Output the (X, Y) coordinate of the center of the cell containing the given text.  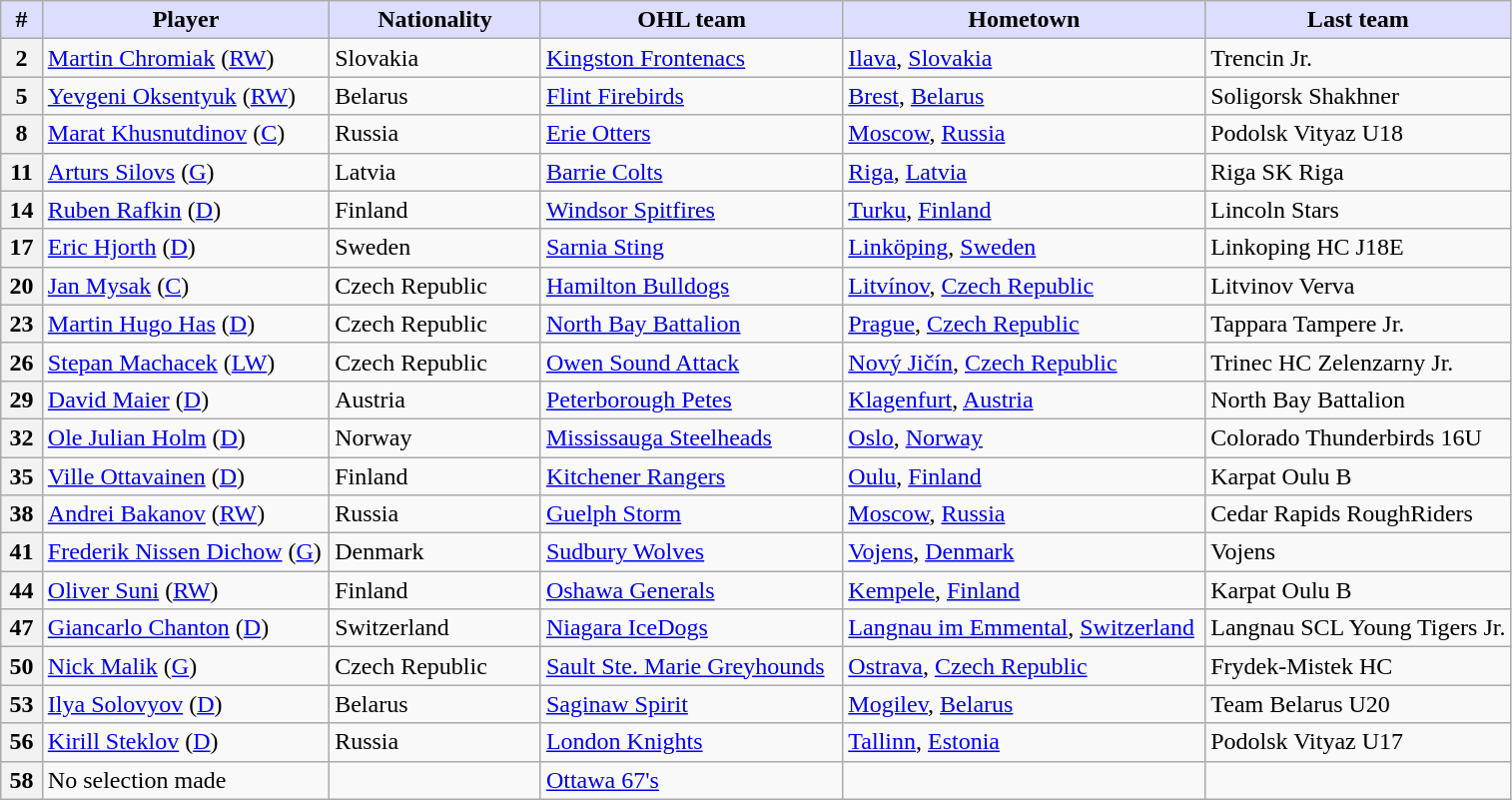
26 (22, 362)
Ole Julian Holm (D) (186, 437)
Langnau SCL Young Tigers Jr. (1358, 628)
Saginaw Spirit (691, 704)
Podolsk Vityaz U18 (1358, 134)
Last team (1358, 20)
Oslo, Norway (1025, 437)
Arturs Silovs (G) (186, 172)
Sault Ste. Marie Greyhounds (691, 666)
Riga, Latvia (1025, 172)
Tallinn, Estonia (1025, 742)
38 (22, 514)
Lincoln Stars (1358, 210)
# (22, 20)
56 (22, 742)
Langnau im Emmental, Switzerland (1025, 628)
Litvínov, Czech Republic (1025, 286)
Brest, Belarus (1025, 96)
Oulu, Finland (1025, 476)
Vojens (1358, 552)
Soligorsk Shakhner (1358, 96)
47 (22, 628)
Flint Firebirds (691, 96)
5 (22, 96)
Mississauga Steelheads (691, 437)
Barrie Colts (691, 172)
Frederik Nissen Dichow (G) (186, 552)
Litvinov Verva (1358, 286)
Prague, Czech Republic (1025, 324)
8 (22, 134)
Latvia (435, 172)
44 (22, 590)
Hamilton Bulldogs (691, 286)
Cedar Rapids RoughRiders (1358, 514)
Linkoping HC J18E (1358, 248)
Stepan Machacek (LW) (186, 362)
Nationality (435, 20)
Player (186, 20)
Ostrava, Czech Republic (1025, 666)
35 (22, 476)
Erie Otters (691, 134)
20 (22, 286)
London Knights (691, 742)
Sweden (435, 248)
Mogilev, Belarus (1025, 704)
17 (22, 248)
50 (22, 666)
Riga SK Riga (1358, 172)
Team Belarus U20 (1358, 704)
2 (22, 58)
Owen Sound Attack (691, 362)
Martin Chromiak (RW) (186, 58)
Kempele, Finland (1025, 590)
Slovakia (435, 58)
29 (22, 400)
Klagenfurt, Austria (1025, 400)
Ilava, Slovakia (1025, 58)
Nick Malik (G) (186, 666)
Austria (435, 400)
Kingston Frontenacs (691, 58)
58 (22, 780)
Denmark (435, 552)
Vojens, Denmark (1025, 552)
41 (22, 552)
Ville Ottavainen (D) (186, 476)
Trencin Jr. (1358, 58)
Jan Mysak (C) (186, 286)
14 (22, 210)
Giancarlo Chanton (D) (186, 628)
Kitchener Rangers (691, 476)
Switzerland (435, 628)
Kirill Steklov (D) (186, 742)
Sudbury Wolves (691, 552)
Niagara IceDogs (691, 628)
Trinec HC Zelenzarny Jr. (1358, 362)
23 (22, 324)
Yevgeni Oksentyuk (RW) (186, 96)
Frydek-Mistek HC (1358, 666)
Martin Hugo Has (D) (186, 324)
Ruben Rafkin (D) (186, 210)
Podolsk Vityaz U17 (1358, 742)
Hometown (1025, 20)
Oliver Suni (RW) (186, 590)
Andrei Bakanov (RW) (186, 514)
Marat Khusnutdinov (C) (186, 134)
Turku, Finland (1025, 210)
Nový Jičín, Czech Republic (1025, 362)
David Maier (D) (186, 400)
Colorado Thunderbirds 16U (1358, 437)
32 (22, 437)
11 (22, 172)
No selection made (186, 780)
Oshawa Generals (691, 590)
Tappara Tampere Jr. (1358, 324)
Peterborough Petes (691, 400)
53 (22, 704)
Ilya Solovyov (D) (186, 704)
Norway (435, 437)
Windsor Spitfires (691, 210)
Guelph Storm (691, 514)
OHL team (691, 20)
Ottawa 67's (691, 780)
Sarnia Sting (691, 248)
Linköping, Sweden (1025, 248)
Eric Hjorth (D) (186, 248)
